Pinpoint the cell where the given text exists, returning its [x, y] midpoint coordinate. 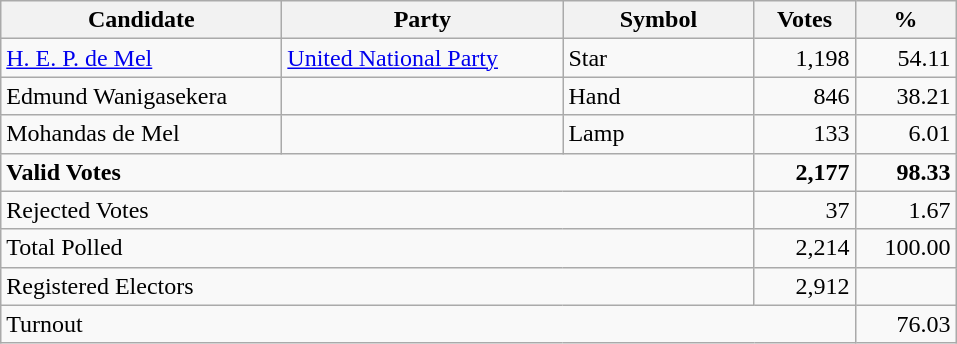
133 [804, 134]
1.67 [906, 210]
76.03 [906, 324]
2,912 [804, 286]
Star [658, 58]
38.21 [906, 96]
Mohandas de Mel [142, 134]
Candidate [142, 20]
Rejected Votes [378, 210]
100.00 [906, 248]
Edmund Wanigasekera [142, 96]
2,177 [804, 172]
37 [804, 210]
Registered Electors [378, 286]
Lamp [658, 134]
Turnout [428, 324]
Votes [804, 20]
United National Party [422, 58]
Symbol [658, 20]
1,198 [804, 58]
98.33 [906, 172]
2,214 [804, 248]
Party [422, 20]
6.01 [906, 134]
H. E. P. de Mel [142, 58]
Valid Votes [378, 172]
% [906, 20]
Hand [658, 96]
Total Polled [378, 248]
846 [804, 96]
54.11 [906, 58]
